Return the [x, y] coordinate for the center point of the cell that contains the specified text.  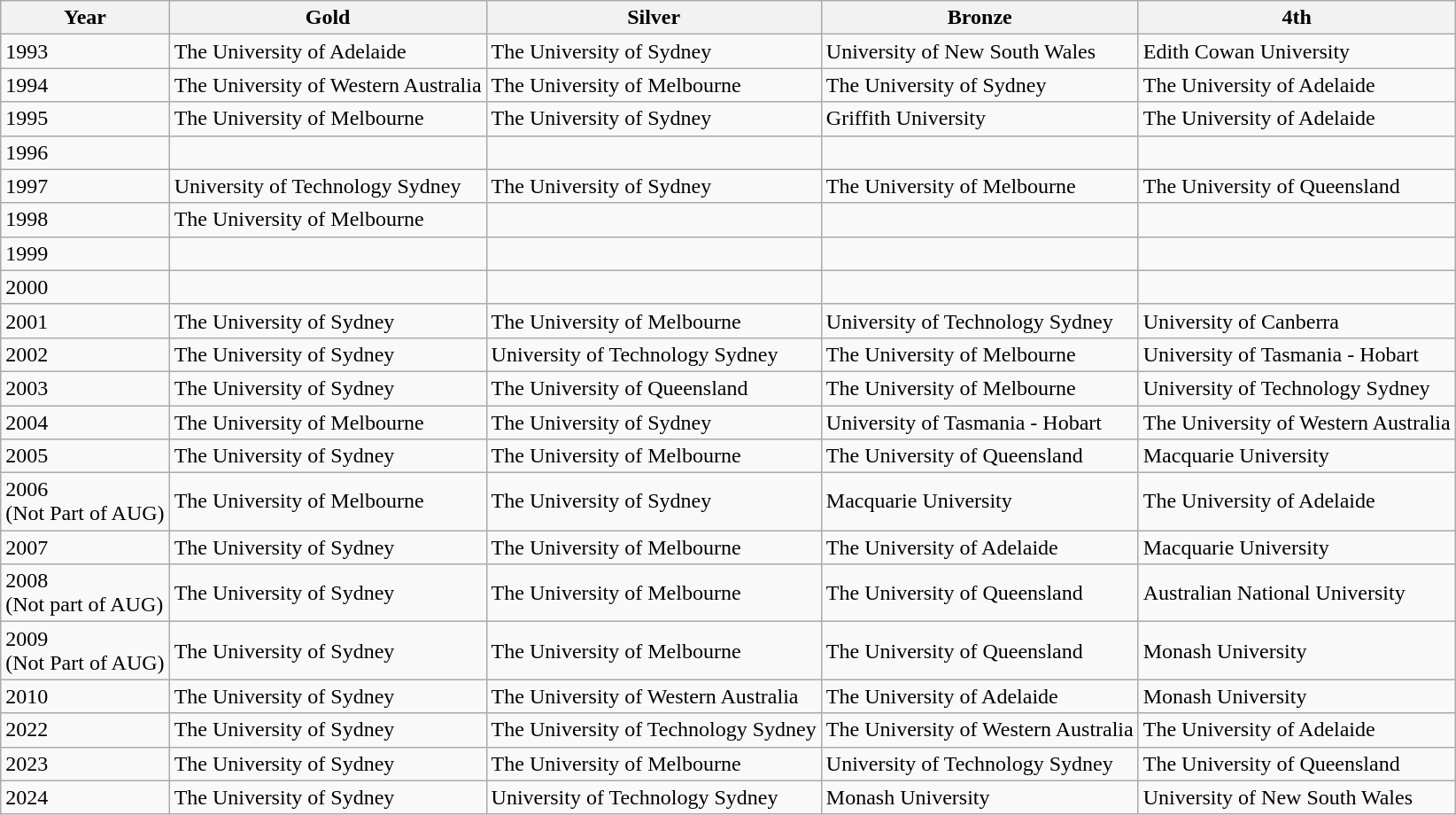
1996 [85, 152]
The University of Technology Sydney [654, 730]
1997 [85, 186]
2023 [85, 764]
1999 [85, 253]
2004 [85, 423]
2010 [85, 696]
2008 (Not part of AUG) [85, 594]
University of Canberra [1297, 321]
2000 [85, 287]
1998 [85, 220]
2024 [85, 797]
Griffith University [980, 119]
2003 [85, 388]
Edith Cowan University [1297, 51]
4th [1297, 18]
2006(Not Part of AUG) [85, 501]
2005 [85, 456]
2022 [85, 730]
2007 [85, 547]
1995 [85, 119]
Silver [654, 18]
2002 [85, 354]
1993 [85, 51]
2001 [85, 321]
Bronze [980, 18]
2009(Not Part of AUG) [85, 650]
1994 [85, 85]
Australian National University [1297, 594]
Gold [328, 18]
Year [85, 18]
